Extract the [X, Y] coordinate from the center of the cell holding the provided text.  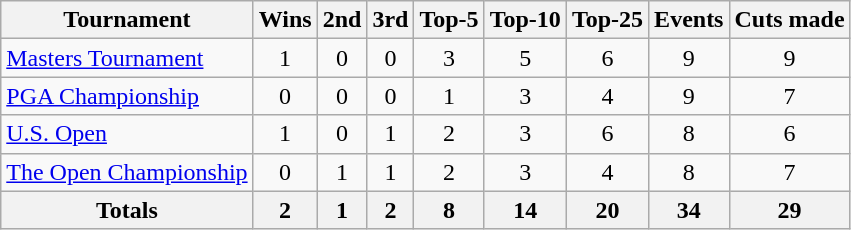
Events [689, 20]
3rd [390, 20]
The Open Championship [127, 172]
34 [689, 210]
2nd [342, 20]
20 [607, 210]
Wins [285, 20]
Cuts made [790, 20]
29 [790, 210]
Tournament [127, 20]
U.S. Open [127, 134]
Totals [127, 210]
5 [525, 58]
Top-5 [449, 20]
14 [525, 210]
PGA Championship [127, 96]
Top-10 [525, 20]
Top-25 [607, 20]
Masters Tournament [127, 58]
